Return (x, y) of the center of cell containing provided text 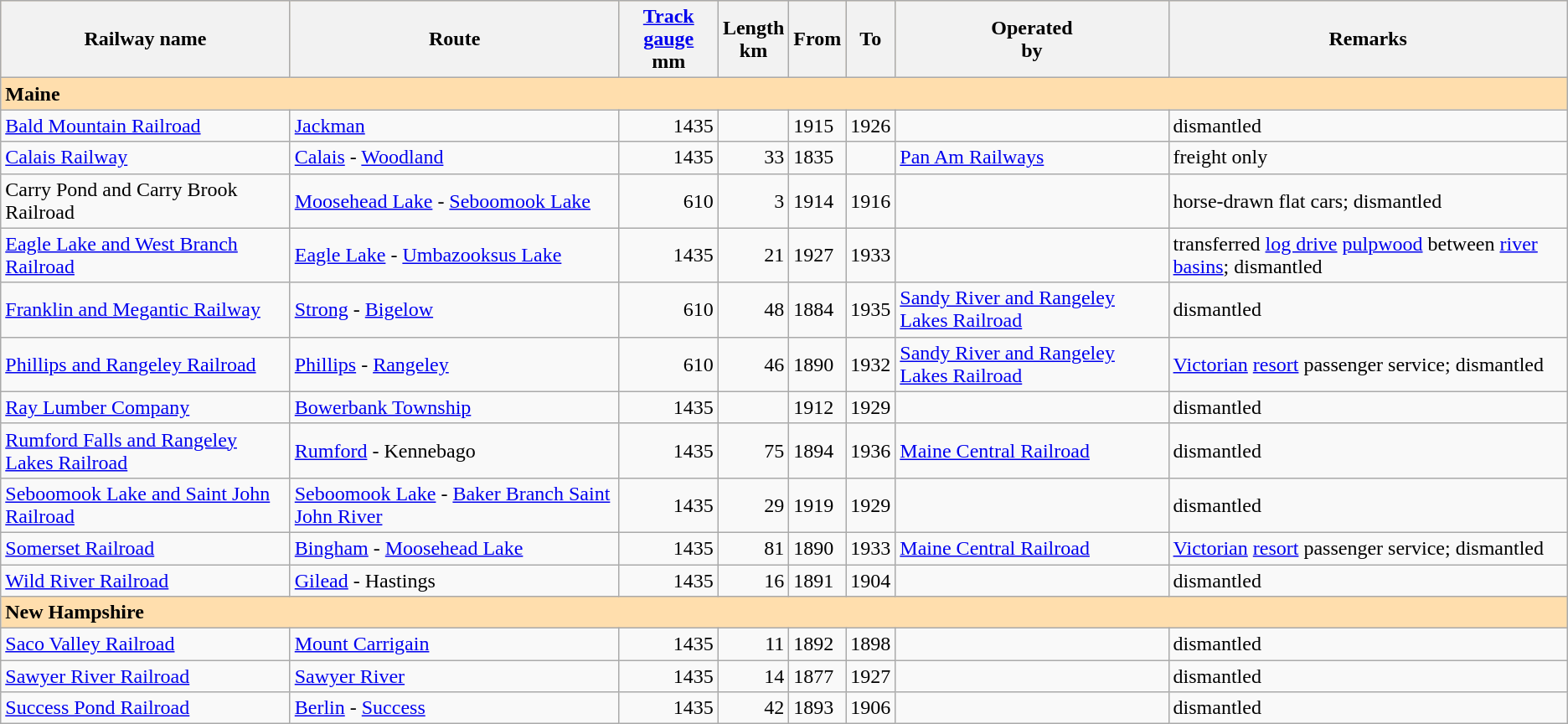
1936 (871, 451)
33 (753, 158)
From (818, 39)
1919 (818, 504)
Operatedby (1032, 39)
transferred log drive pulpwood between river basins; dismantled (1368, 255)
Strong - Bigelow (454, 310)
Railway name (146, 39)
Phillips - Rangeley (454, 364)
Ray Lumber Company (146, 407)
horse-drawn flat cars; dismantled (1368, 201)
Somerset Railroad (146, 548)
1915 (818, 126)
Seboomook Lake and Saint John Railroad (146, 504)
1932 (871, 364)
To (871, 39)
Pan Am Railways (1032, 158)
Eagle Lake and West Branch Railroad (146, 255)
29 (753, 504)
Wild River Railroad (146, 581)
1877 (818, 676)
Rumford - Kennebago (454, 451)
14 (753, 676)
Sawyer River Railroad (146, 676)
Eagle Lake - Umbazooksus Lake (454, 255)
Bingham - Moosehead Lake (454, 548)
1898 (871, 644)
75 (753, 451)
1926 (871, 126)
Rumford Falls and Rangeley Lakes Railroad (146, 451)
1914 (818, 201)
1884 (818, 310)
Saco Valley Railroad (146, 644)
Success Pond Railroad (146, 708)
1892 (818, 644)
1835 (818, 158)
1935 (871, 310)
Sawyer River (454, 676)
42 (753, 708)
1912 (818, 407)
Bald Mountain Railroad (146, 126)
Carry Pond and Carry Brook Railroad (146, 201)
freight only (1368, 158)
1904 (871, 581)
1893 (818, 708)
16 (753, 581)
Bowerbank Township (454, 407)
Seboomook Lake - Baker Branch Saint John River (454, 504)
Calais - Woodland (454, 158)
Remarks (1368, 39)
Gilead - Hastings (454, 581)
1906 (871, 708)
Berlin - Success (454, 708)
1916 (871, 201)
Mount Carrigain (454, 644)
11 (753, 644)
Franklin and Megantic Railway (146, 310)
21 (753, 255)
Route (454, 39)
46 (753, 364)
Calais Railway (146, 158)
Maine (784, 94)
Moosehead Lake - Seboomook Lake (454, 201)
48 (753, 310)
New Hampshire (784, 613)
81 (753, 548)
Phillips and Rangeley Railroad (146, 364)
Lengthkm (753, 39)
1891 (818, 581)
Track gaugemm (668, 39)
3 (753, 201)
Jackman (454, 126)
1894 (818, 451)
